Pinpoint the cell where the given text exists, returning its (x, y) midpoint coordinate. 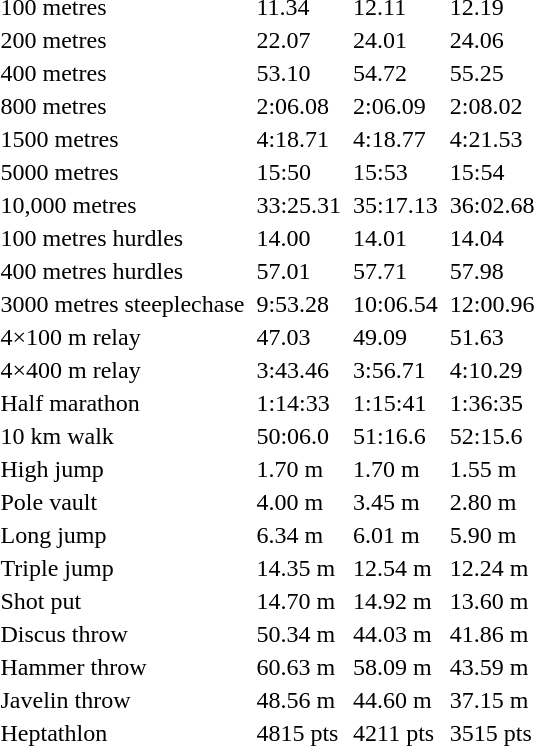
35:17.13 (396, 205)
49.09 (396, 337)
14.00 (299, 238)
60.63 m (299, 667)
4:18.71 (299, 139)
54.72 (396, 73)
2:06.09 (396, 106)
22.07 (299, 40)
6.34 m (299, 535)
14.70 m (299, 601)
15:53 (396, 172)
9:53.28 (299, 304)
53.10 (299, 73)
12.54 m (396, 568)
14.35 m (299, 568)
24.01 (396, 40)
3:56.71 (396, 370)
14.92 m (396, 601)
48.56 m (299, 700)
2:06.08 (299, 106)
15:50 (299, 172)
1:14:33 (299, 403)
4:18.77 (396, 139)
1:15:41 (396, 403)
33:25.31 (299, 205)
57.71 (396, 271)
10:06.54 (396, 304)
4.00 m (299, 502)
6.01 m (396, 535)
50.34 m (299, 634)
14.01 (396, 238)
57.01 (299, 271)
44.03 m (396, 634)
3.45 m (396, 502)
3:43.46 (299, 370)
51:16.6 (396, 436)
44.60 m (396, 700)
47.03 (299, 337)
58.09 m (396, 667)
50:06.0 (299, 436)
